Capture the cell that displays the provided text and extract its [x, y] central coordinate. 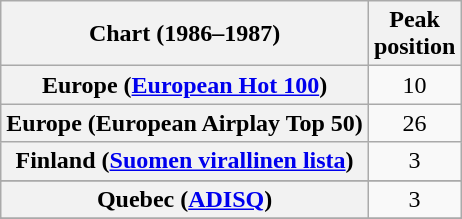
Europe (European Hot 100) [185, 85]
Europe (European Airplay Top 50) [185, 123]
Peakposition [414, 34]
10 [414, 85]
26 [414, 123]
Finland (Suomen virallinen lista) [185, 161]
Quebec (ADISQ) [185, 199]
Chart (1986–1987) [185, 34]
